Scan for the cell matching the given text and deliver its (X, Y) coordinate at center. 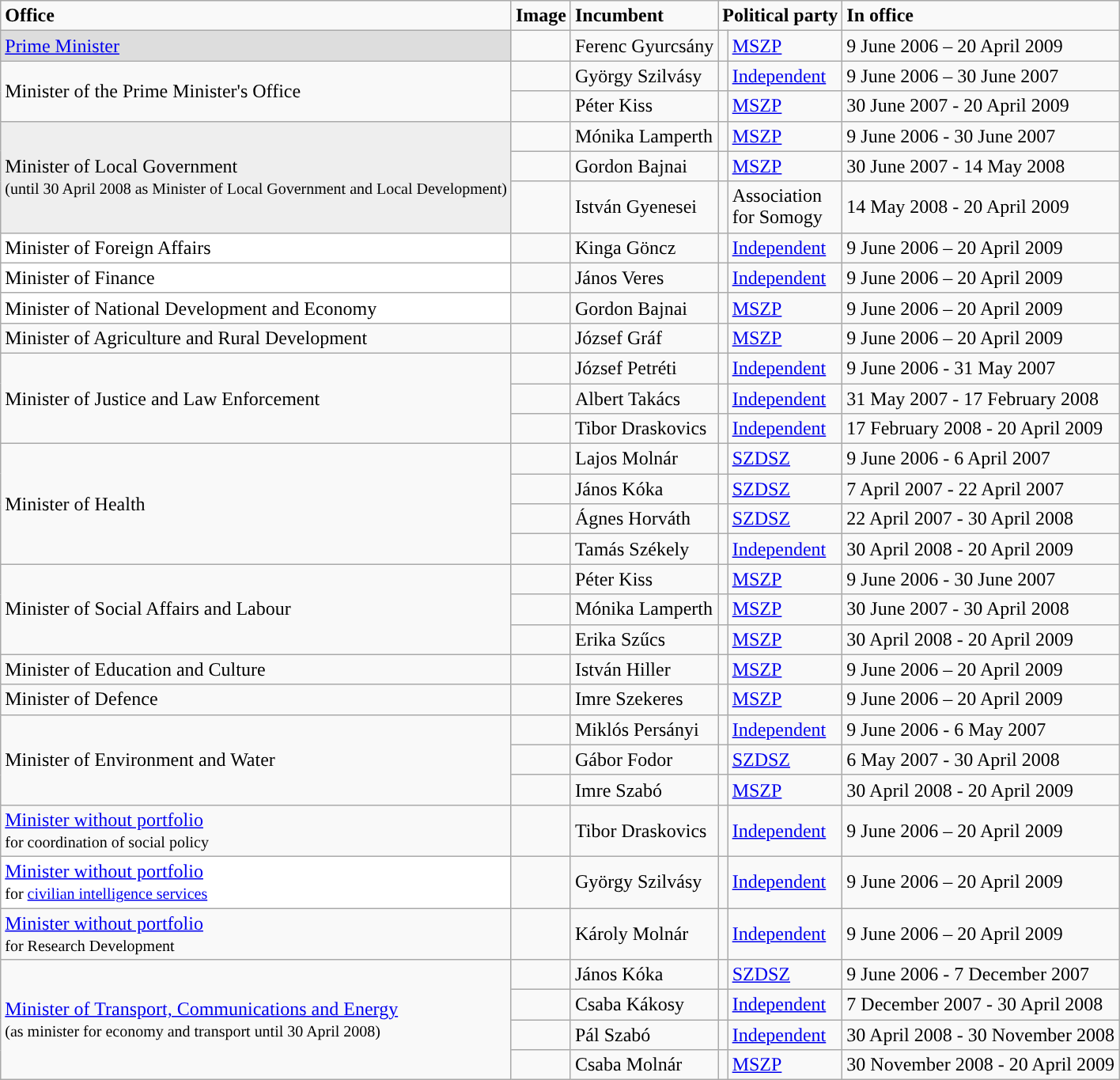
Lajos Molnár (644, 459)
6 May 2007 - 30 April 2008 (981, 760)
9 June 2006 - 7 December 2007 (981, 975)
Imre Szabó (644, 790)
Minister of Environment and Water (256, 760)
In office (981, 16)
Image (541, 16)
Károly Molnár (644, 934)
9 June 2006 - 31 May 2007 (981, 368)
Minister of the Prime Minister's Office (256, 91)
Minister without portfoliofor civilian intelligence services (256, 881)
József Petréti (644, 368)
9 June 2006 – 30 June 2007 (981, 76)
7 April 2007 - 22 April 2007 (981, 489)
Minister of Health (256, 504)
Ágnes Horváth (644, 519)
Political party (780, 16)
Minister of Transport, Communications and Energy(as minister for economy and transport until 30 April 2008) (256, 1020)
Minister of Agriculture and Rural Development (256, 338)
30 June 2007 - 30 April 2008 (981, 609)
Minister of Social Affairs and Labour (256, 609)
Pál Szabó (644, 1035)
Minister of Justice and Law Enforcement (256, 398)
30 November 2008 - 20 April 2009 (981, 1065)
31 May 2007 - 17 February 2008 (981, 398)
30 June 2007 - 14 May 2008 (981, 166)
Minister of Education and Culture (256, 669)
Minister of Defence (256, 699)
István Gyenesei (644, 207)
József Gráf (644, 338)
30 April 2008 - 30 November 2008 (981, 1035)
Office (256, 16)
Associationfor Somogy (785, 207)
22 April 2007 - 30 April 2008 (981, 519)
7 December 2007 - 30 April 2008 (981, 1005)
Prime Minister (256, 46)
Minister of National Development and Economy (256, 308)
14 May 2008 - 20 April 2009 (981, 207)
Incumbent (644, 16)
17 February 2008 - 20 April 2009 (981, 429)
Minister without portfoliofor Research Development (256, 934)
Gábor Fodor (644, 760)
Tamás Székely (644, 549)
Ferenc Gyurcsány (644, 46)
Miklós Persányi (644, 729)
Csaba Kákosy (644, 1005)
Erika Szűcs (644, 639)
Csaba Molnár (644, 1065)
Minister of Local Government(until 30 April 2008 as Minister of Local Government and Local Development) (256, 177)
Minister of Finance (256, 278)
9 June 2006 - 6 April 2007 (981, 459)
István Hiller (644, 669)
Minister without portfoliofor coordination of social policy (256, 831)
9 June 2006 - 6 May 2007 (981, 729)
30 June 2007 - 20 April 2009 (981, 106)
Minister of Foreign Affairs (256, 248)
Albert Takács (644, 398)
János Veres (644, 278)
Imre Szekeres (644, 699)
Kinga Göncz (644, 248)
